Identify which cell holds the provided text, then report its (X, Y) central coordinate. 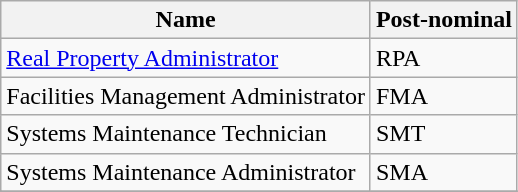
SMA (444, 172)
Name (186, 20)
Real Property Administrator (186, 58)
Facilities Management Administrator (186, 96)
RPA (444, 58)
FMA (444, 96)
Systems Maintenance Technician (186, 134)
Post-nominal (444, 20)
Systems Maintenance Administrator (186, 172)
SMT (444, 134)
